Provide the [x, y] coordinate of the cell's center where the given text is located.  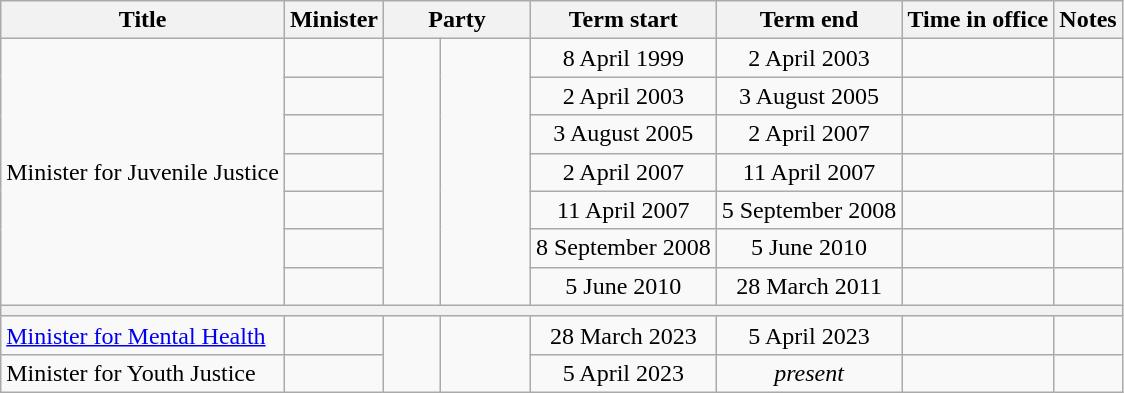
Minister for Juvenile Justice [143, 172]
28 March 2023 [623, 335]
Party [456, 20]
5 September 2008 [809, 210]
Minister for Youth Justice [143, 373]
8 April 1999 [623, 58]
Minister [334, 20]
Notes [1088, 20]
28 March 2011 [809, 286]
Minister for Mental Health [143, 335]
8 September 2008 [623, 248]
Title [143, 20]
Time in office [978, 20]
Term end [809, 20]
present [809, 373]
Term start [623, 20]
